Pinpoint the cell where the given text exists, returning its (x, y) midpoint coordinate. 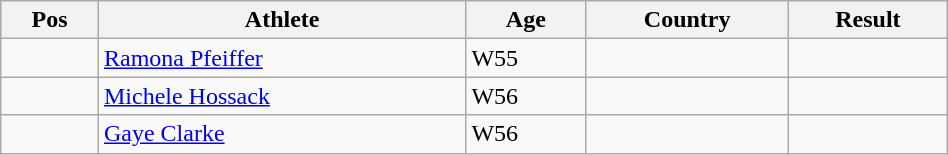
Ramona Pfeiffer (282, 58)
W55 (526, 58)
Country (688, 20)
Result (868, 20)
Pos (50, 20)
Gaye Clarke (282, 134)
Age (526, 20)
Michele Hossack (282, 96)
Athlete (282, 20)
